For the text-containing cell, return its midpoint in [X, Y] coordinate format. 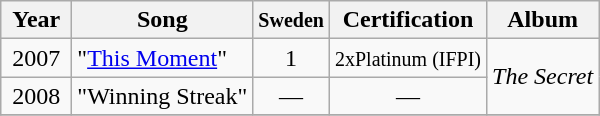
Year [36, 20]
Certification [408, 20]
Song [162, 20]
2xPlatinum (IFPI) [408, 58]
2007 [36, 58]
Album [543, 20]
"Winning Streak" [162, 96]
2008 [36, 96]
"This Moment" [162, 58]
The Secret [543, 77]
Sweden [292, 20]
1 [292, 58]
